From the cell containing the given text, extract its center point as (x, y) coordinate. 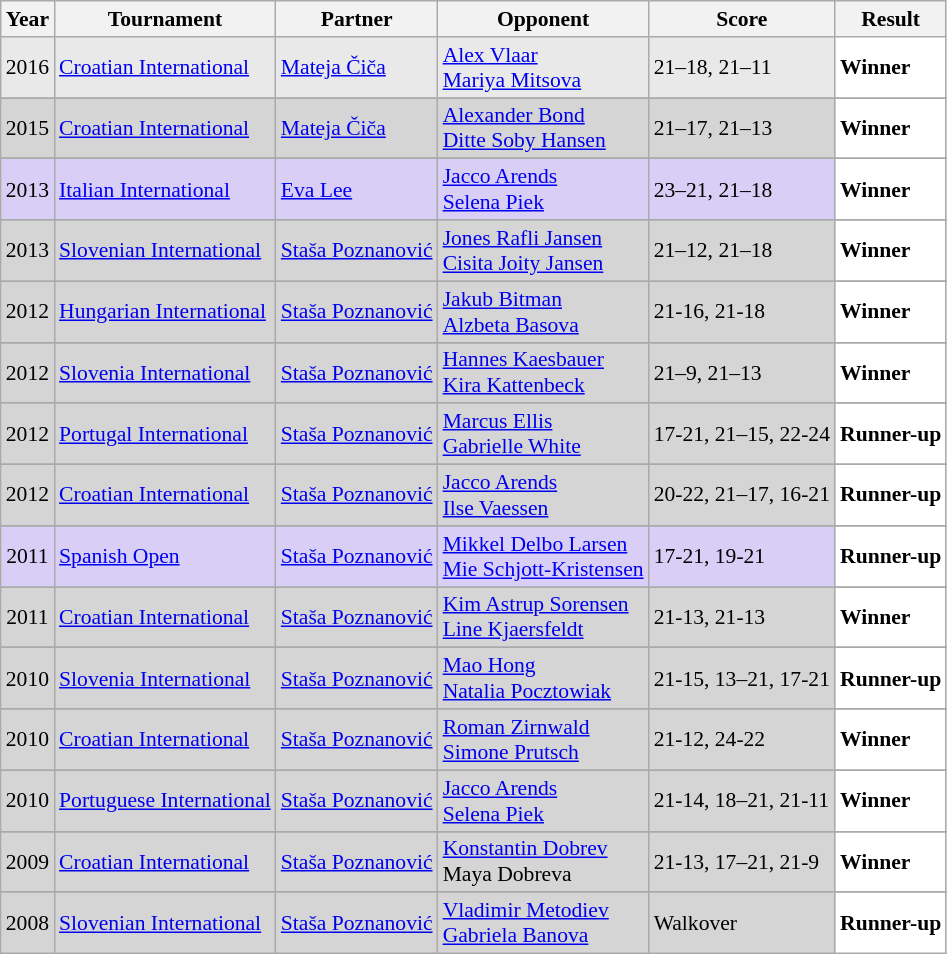
Eva Lee (357, 190)
Hannes Kaesbauer Kira Kattenbeck (544, 372)
Spanish Open (165, 556)
21–9, 21–13 (742, 372)
Walkover (742, 924)
Portugal International (165, 434)
Hungarian International (165, 312)
Partner (357, 19)
2016 (28, 68)
Konstantin Dobrev Maya Dobreva (544, 862)
21-16, 21-18 (742, 312)
17-21, 21–15, 22-24 (742, 434)
Jones Rafli Jansen Cisita Joity Jansen (544, 250)
23–21, 21–18 (742, 190)
21-15, 13–21, 17-21 (742, 678)
21–17, 21–13 (742, 128)
Opponent (544, 19)
Jacco Arends Ilse Vaessen (544, 496)
21-14, 18–21, 21-11 (742, 800)
2015 (28, 128)
Result (890, 19)
21–18, 21–11 (742, 68)
21-12, 24-22 (742, 740)
Kim Astrup Sorensen Line Kjaersfeldt (544, 618)
Alexander Bond Ditte Soby Hansen (544, 128)
Mikkel Delbo Larsen Mie Schjott-Kristensen (544, 556)
21-13, 21-13 (742, 618)
21-13, 17–21, 21-9 (742, 862)
Year (28, 19)
2009 (28, 862)
21–12, 21–18 (742, 250)
Tournament (165, 19)
2008 (28, 924)
20-22, 21–17, 16-21 (742, 496)
Alex Vlaar Mariya Mitsova (544, 68)
Vladimir Metodiev Gabriela Banova (544, 924)
Jakub Bitman Alzbeta Basova (544, 312)
Portuguese International (165, 800)
Mao Hong Natalia Pocztowiak (544, 678)
Marcus Ellis Gabrielle White (544, 434)
Italian International (165, 190)
17-21, 19-21 (742, 556)
Roman Zirnwald Simone Prutsch (544, 740)
Score (742, 19)
